From the cell containing the given text, extract its center point as [X, Y] coordinate. 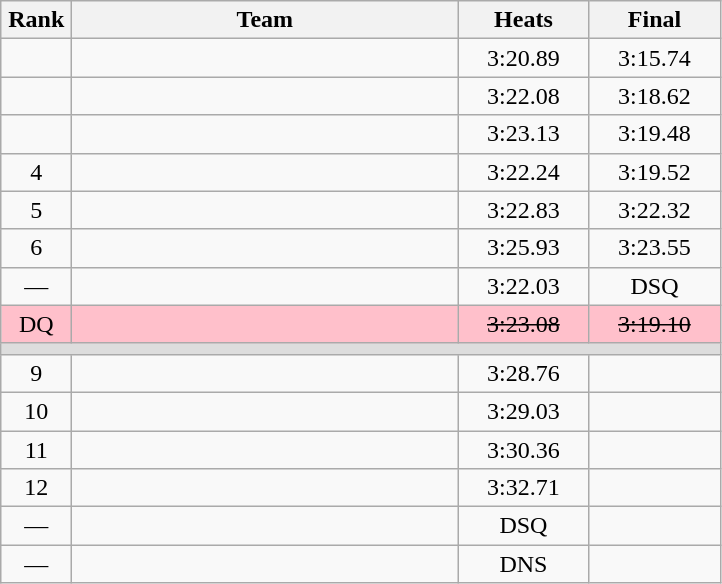
3:29.03 [524, 411]
6 [36, 248]
3:18.62 [654, 96]
9 [36, 373]
3:22.32 [654, 210]
3:30.36 [524, 449]
11 [36, 449]
3:22.24 [524, 172]
5 [36, 210]
3:23.55 [654, 248]
3:19.48 [654, 134]
4 [36, 172]
10 [36, 411]
3:19.52 [654, 172]
3:32.71 [524, 488]
3:23.08 [524, 324]
DQ [36, 324]
3:22.08 [524, 96]
3:22.83 [524, 210]
3:20.89 [524, 58]
3:19.10 [654, 324]
3:23.13 [524, 134]
3:22.03 [524, 286]
Final [654, 20]
12 [36, 488]
Rank [36, 20]
3:25.93 [524, 248]
3:28.76 [524, 373]
Team [265, 20]
3:15.74 [654, 58]
DNS [524, 564]
Heats [524, 20]
